For the text-containing cell, return its midpoint in [X, Y] coordinate format. 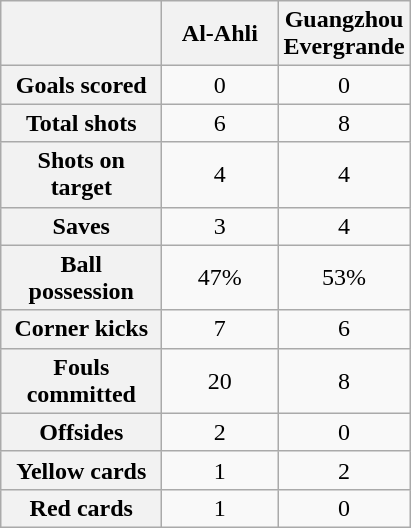
Fouls committed [82, 380]
3 [220, 226]
Shots on target [82, 174]
Red cards [82, 508]
53% [344, 278]
Yellow cards [82, 470]
7 [220, 329]
Total shots [82, 123]
Offsides [82, 432]
Corner kicks [82, 329]
Saves [82, 226]
Guangzhou Evergrande [344, 34]
Ball possession [82, 278]
47% [220, 278]
Al-Ahli [220, 34]
20 [220, 380]
Goals scored [82, 85]
